Return the (X, Y) coordinate for the center point of the cell that contains the specified text.  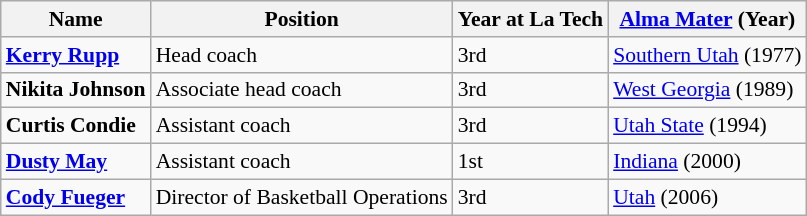
Associate head coach (302, 90)
Kerry Rupp (76, 55)
Name (76, 19)
Indiana (2000) (707, 162)
Utah State (1994) (707, 126)
Position (302, 19)
Cody Fueger (76, 197)
Curtis Condie (76, 126)
Head coach (302, 55)
Utah (2006) (707, 197)
Dusty May (76, 162)
Nikita Johnson (76, 90)
West Georgia (1989) (707, 90)
Southern Utah (1977) (707, 55)
Director of Basketball Operations (302, 197)
Year at La Tech (530, 19)
Alma Mater (Year) (707, 19)
1st (530, 162)
